Return (x, y) of the center of cell containing provided text 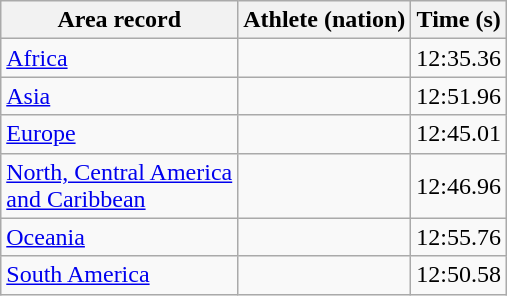
12:35.36 (459, 58)
12:45.01 (459, 134)
Oceania (120, 237)
Athlete (nation) (324, 20)
12:46.96 (459, 186)
Area record (120, 20)
12:51.96 (459, 96)
12:55.76 (459, 237)
South America (120, 275)
Asia (120, 96)
Time (s) (459, 20)
12:50.58 (459, 275)
North, Central Americaand Caribbean (120, 186)
Europe (120, 134)
Africa (120, 58)
